Output the (x, y) coordinate of the center of the cell containing the given text.  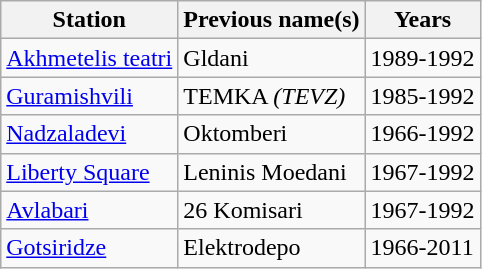
1966-2011 (422, 248)
Previous name(s) (272, 20)
1985-1992 (422, 96)
1989-1992 (422, 58)
Akhmetelis teatri (90, 58)
Nadzaladevi (90, 134)
1966-1992 (422, 134)
Liberty Square (90, 172)
TEMKA (TEVZ) (272, 96)
Gotsiridze (90, 248)
Guramishvili (90, 96)
Oktomberi (272, 134)
Avlabari (90, 210)
26 Komisari (272, 210)
Station (90, 20)
Leninis Moedani (272, 172)
Gldani (272, 58)
Elektrodepo (272, 248)
Years (422, 20)
